Pinpoint the cell where the given text exists, returning its [X, Y] midpoint coordinate. 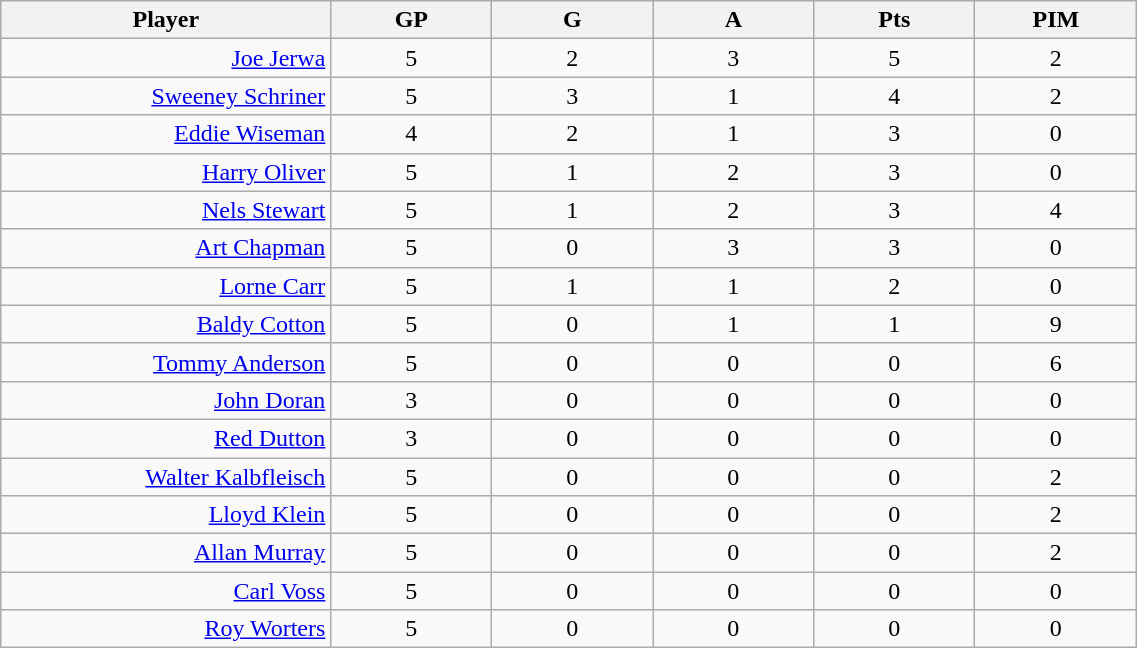
Lorne Carr [166, 286]
Art Chapman [166, 248]
Eddie Wiseman [166, 134]
Sweeney Schriner [166, 96]
Player [166, 20]
Lloyd Klein [166, 515]
Carl Voss [166, 591]
Baldy Cotton [166, 324]
Harry Oliver [166, 172]
Tommy Anderson [166, 362]
Red Dutton [166, 438]
Pts [894, 20]
9 [1056, 324]
A [734, 20]
John Doran [166, 400]
GP [412, 20]
Joe Jerwa [166, 58]
Walter Kalbfleisch [166, 477]
Roy Worters [166, 629]
Allan Murray [166, 553]
Nels Stewart [166, 210]
6 [1056, 362]
PIM [1056, 20]
G [572, 20]
